Return [X, Y] of the center of cell containing provided text 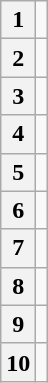
4 [18, 134]
7 [18, 248]
3 [18, 96]
10 [18, 362]
1 [18, 20]
9 [18, 324]
2 [18, 58]
5 [18, 172]
6 [18, 210]
8 [18, 286]
